Pinpoint the cell where the given text exists, returning its (x, y) midpoint coordinate. 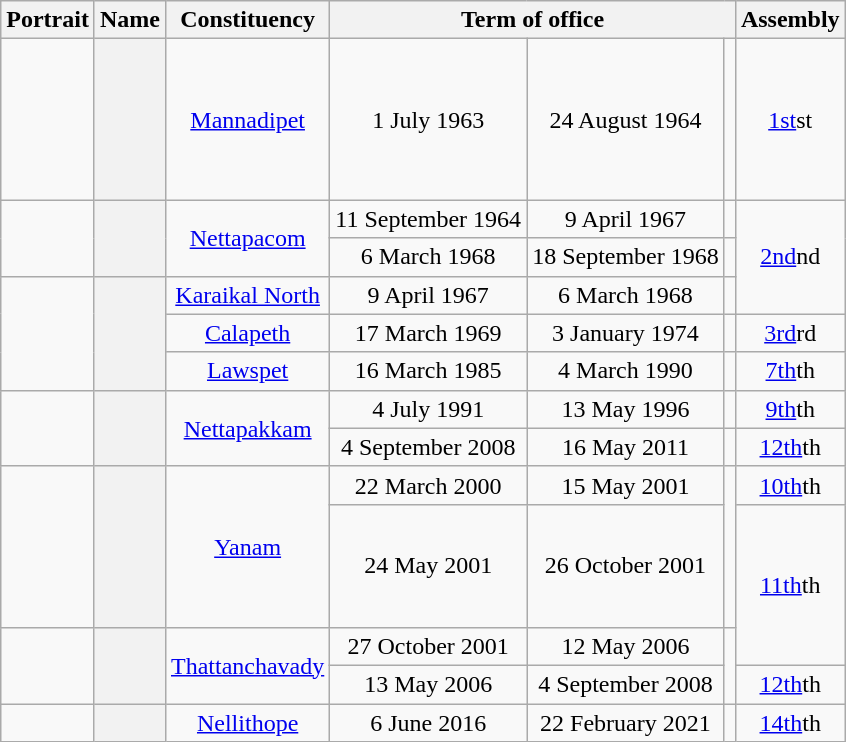
26 October 2001 (626, 566)
3 January 1974 (626, 333)
27 October 2001 (428, 646)
Mannadipet (247, 120)
Nellithope (247, 723)
18 September 1968 (626, 257)
13 May 2006 (428, 684)
11thth (790, 584)
9thth (790, 409)
11 September 1964 (428, 219)
3rdrd (790, 333)
Assembly (790, 20)
Calapeth (247, 333)
Portrait (48, 20)
Lawspet (247, 371)
1 July 1963 (428, 120)
10thth (790, 485)
Constituency (247, 20)
16 March 1985 (428, 371)
17 March 1969 (428, 333)
Term of office (533, 20)
24 August 1964 (626, 120)
12 May 2006 (626, 646)
Nettapakkam (247, 428)
Karaikal North (247, 295)
2ndnd (790, 257)
4 July 1991 (428, 409)
1stst (790, 120)
13 May 1996 (626, 409)
Name (130, 20)
6 June 2016 (428, 723)
4 March 1990 (626, 371)
Thattanchavady (247, 665)
15 May 2001 (626, 485)
24 May 2001 (428, 566)
16 May 2011 (626, 447)
22 March 2000 (428, 485)
14thth (790, 723)
Yanam (247, 546)
Nettapacom (247, 238)
7thth (790, 371)
22 February 2021 (626, 723)
